Output the (X, Y) coordinate of the center of the cell containing the given text.  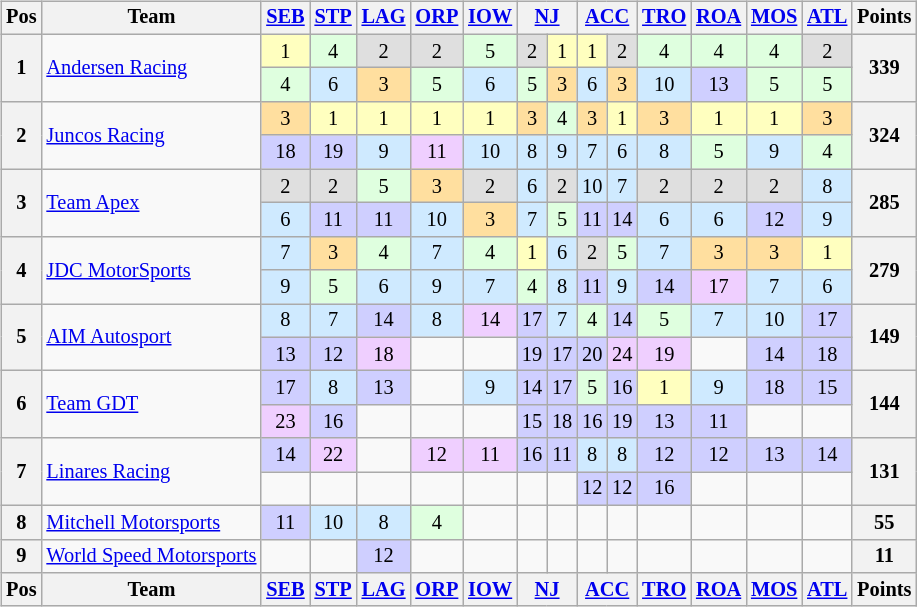
55 (884, 522)
324 (884, 136)
285 (884, 202)
World Speed Motorsports (151, 556)
Mitchell Motorsports (151, 522)
JDC MotorSports (151, 270)
23 (285, 422)
Linares Racing (151, 472)
Juncos Racing (151, 136)
279 (884, 270)
131 (884, 472)
339 (884, 68)
20 (592, 354)
149 (884, 338)
22 (334, 455)
144 (884, 404)
24 (622, 354)
Team Apex (151, 202)
AIM Autosport (151, 338)
Andersen Racing (151, 68)
Team GDT (151, 404)
